Identify which cell holds the provided text, then report its (X, Y) central coordinate. 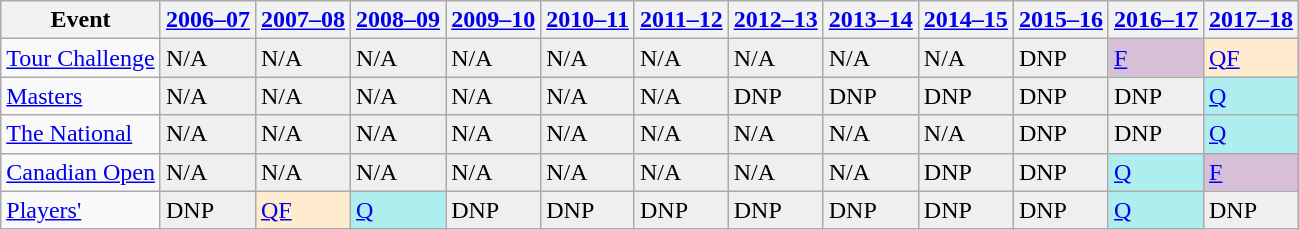
2009–10 (494, 20)
2011–12 (681, 20)
Players' (81, 210)
Masters (81, 96)
Event (81, 20)
The National (81, 134)
2013–14 (870, 20)
Canadian Open (81, 172)
2017–18 (1250, 20)
2007–08 (302, 20)
2012–13 (776, 20)
2010–11 (588, 20)
2016–17 (1156, 20)
Tour Challenge (81, 58)
2015–16 (1060, 20)
2008–09 (398, 20)
2006–07 (208, 20)
2014–15 (966, 20)
